Return the [X, Y] coordinate for the center point of the cell that contains the specified text.  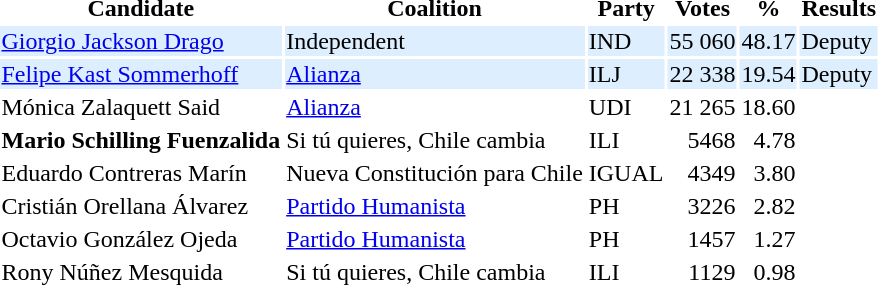
4349 [702, 173]
Octavio González Ojeda [141, 239]
21 265 [702, 107]
18.60 [768, 107]
IGUAL [626, 173]
2.82 [768, 206]
Mónica Zalaquett Said [141, 107]
Giorgio Jackson Drago [141, 41]
3226 [702, 206]
55 060 [702, 41]
3.80 [768, 173]
5468 [702, 140]
19.54 [768, 74]
1.27 [768, 239]
Mario Schilling Fuenzalida [141, 140]
48.17 [768, 41]
IND [626, 41]
Cristián Orellana Álvarez [141, 206]
ILJ [626, 74]
ILI [626, 140]
Nueva Constitución para Chile [435, 173]
Felipe Kast Sommerhoff [141, 74]
1457 [702, 239]
Si tú quieres, Chile cambia [435, 140]
4.78 [768, 140]
Independent [435, 41]
Eduardo Contreras Marín [141, 173]
22 338 [702, 74]
UDI [626, 107]
